Extract the (X, Y) coordinate from the center of the cell holding the provided text.  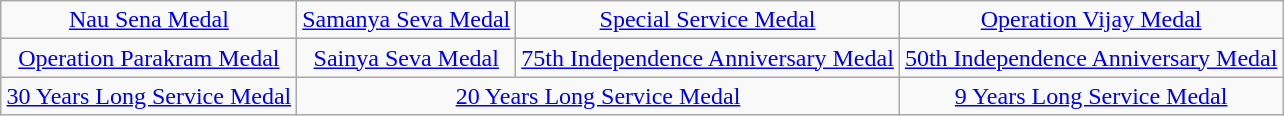
Special Service Medal (708, 20)
Samanya Seva Medal (406, 20)
Operation Vijay Medal (1091, 20)
50th Independence Anniversary Medal (1091, 58)
75th Independence Anniversary Medal (708, 58)
9 Years Long Service Medal (1091, 96)
Nau Sena Medal (149, 20)
20 Years Long Service Medal (598, 96)
Sainya Seva Medal (406, 58)
Operation Parakram Medal (149, 58)
30 Years Long Service Medal (149, 96)
